Scan for the cell matching the given text and deliver its (x, y) coordinate at center. 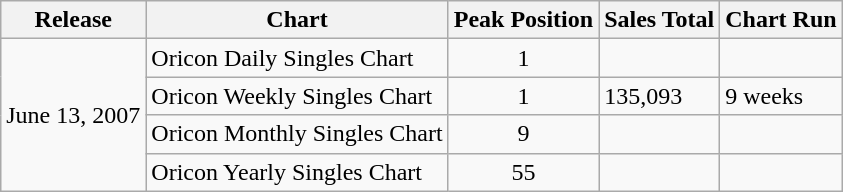
9 weeks (781, 96)
Chart Run (781, 20)
Oricon Weekly Singles Chart (297, 96)
June 13, 2007 (74, 115)
Oricon Daily Singles Chart (297, 58)
9 (523, 134)
Oricon Yearly Singles Chart (297, 172)
55 (523, 172)
Release (74, 20)
Oricon Monthly Singles Chart (297, 134)
Sales Total (660, 20)
Peak Position (523, 20)
135,093 (660, 96)
Chart (297, 20)
